Search for the cell housing the specified text and yield its [x, y] center coordinate. 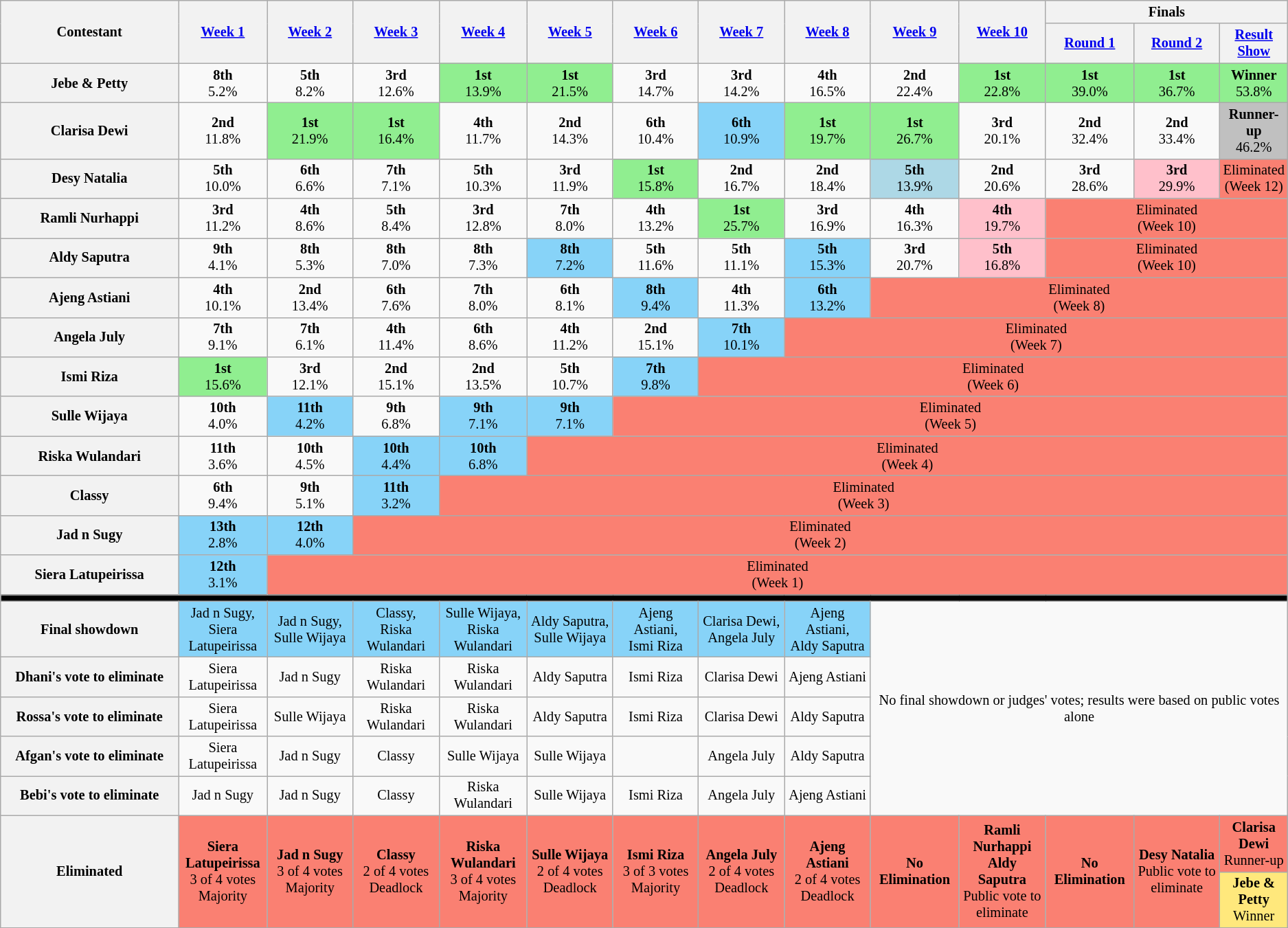
1st 13.9% [484, 83]
6th 10.9% [742, 131]
Siera Latupeirissa3 of 4 votesMajority [223, 871]
5th 10.3% [484, 179]
Week 4 [484, 32]
Final showdown [89, 629]
1st 39.0% [1089, 83]
3rd 11.9% [570, 179]
10th4.5% [310, 456]
5th 15.3% [827, 258]
Clarisa Dewi Runner-up [1254, 844]
6th8.6% [484, 337]
1st 26.7% [915, 131]
8th 5.2% [223, 83]
5th11.6% [655, 258]
1st 21.9% [310, 131]
4th 8.6% [310, 218]
11th4.2% [310, 416]
Dhani's vote to eliminate [89, 677]
Round 1 [1089, 43]
7th10.1% [742, 337]
2nd13.5% [484, 376]
3rd 12.6% [396, 83]
9th5.1% [310, 495]
5th10.7% [570, 376]
4th 11.7% [484, 131]
9th4.1% [223, 258]
Week 9 [915, 32]
Riska Wulandari3 of 4 votesMajority [484, 871]
1st 15.8% [655, 179]
7th8.0% [484, 297]
Classy,Riska Wulandari [396, 629]
Eliminated(Week 4) [907, 456]
4th 13.2% [655, 218]
Runner-up 46.2% [1254, 131]
3rd12.1% [310, 376]
7th9.8% [655, 376]
Sulle Wijaya2 of 4 votesDeadlock [570, 871]
Result Show [1254, 43]
3rd 16.9% [827, 218]
Desy Natalia [89, 179]
Desy NataliaPublic vote to eliminate [1177, 871]
3rd 14.7% [655, 83]
1st 16.4% [396, 131]
1st 36.7% [1177, 83]
Jebe & PettyWinner [1254, 900]
2nd 14.3% [570, 131]
1st 22.8% [1002, 83]
13th2.8% [223, 535]
5th11.1% [742, 258]
Clarisa Dewi, Angela July [742, 629]
2nd 22.4% [915, 83]
4th10.1% [223, 297]
Rossa's vote to eliminate [89, 716]
Eliminated [89, 871]
Eliminated(Week 6) [993, 376]
Jebe & Petty [89, 83]
2nd 16.7% [742, 179]
6th13.2% [827, 297]
Round 2 [1177, 43]
7th 8.0% [570, 218]
3rd 11.2% [223, 218]
3rd 20.1% [1002, 131]
Contestant [89, 32]
Jad n Sugy,Siera Latupeirissa [223, 629]
3rd 12.8% [484, 218]
6th8.1% [570, 297]
8th7.2% [570, 258]
2nd 11.8% [223, 131]
Eliminated(Week 5) [951, 416]
2nd 20.6% [1002, 179]
8th7.0% [396, 258]
1st 19.7% [827, 131]
Eliminated(Week 2) [820, 535]
6th7.6% [396, 297]
6th 10.4% [655, 131]
Ramli NurhappiAldy SaputraPublic vote to eliminate [1002, 871]
10th6.8% [484, 456]
3rd 29.9% [1177, 179]
5th 10.0% [223, 179]
4th11.2% [570, 337]
Ismi Riza3 of 3 votes Majority [655, 871]
12th3.1% [223, 575]
8th5.3% [310, 258]
5th 13.9% [915, 179]
12th4.0% [310, 535]
Week 1 [223, 32]
5th 8.4% [396, 218]
Ajeng Astiani,Ismi Riza [655, 629]
Bebi's vote to eliminate [89, 795]
Eliminated(Week 7) [1036, 337]
2nd 33.4% [1177, 131]
Eliminated(Week 1) [778, 575]
4th11.4% [396, 337]
Classy2 of 4 votes Deadlock [396, 871]
6th 6.6% [310, 179]
1st 25.7% [742, 218]
7th9.1% [223, 337]
1st15.6% [223, 376]
Jad n Sugy,Sulle Wijaya [310, 629]
Week 6 [655, 32]
5th 8.2% [310, 83]
Ajeng Astiani2 of 4 votesDeadlock [827, 871]
7th 7.1% [396, 179]
8th9.4% [655, 297]
2nd 32.4% [1089, 131]
Sulle Wijaya,Riska Wulandari [484, 629]
Afgan's vote to eliminate [89, 756]
3rd 14.2% [742, 83]
Jad n Sugy3 of 4 votesMajority [310, 871]
4th 16.3% [915, 218]
4th 19.7% [1002, 218]
7th6.1% [310, 337]
Winner 53.8% [1254, 83]
11th3.6% [223, 456]
4th 16.5% [827, 83]
2nd13.4% [310, 297]
10th4.4% [396, 456]
6th9.4% [223, 495]
Finals [1166, 12]
Ajeng Astiani,Aldy Saputra [827, 629]
Week 2 [310, 32]
Aldy Saputra,Sulle Wijaya [570, 629]
1st 21.5% [570, 83]
Angela July2 of 4 votesDeadlock [742, 871]
No final showdown or judges' votes; results were based on public votes alone [1079, 708]
Week 8 [827, 32]
3rd20.7% [915, 258]
10th4.0% [223, 416]
Eliminated(Week 3) [864, 495]
8th7.3% [484, 258]
Week 5 [570, 32]
Week 10 [1002, 32]
2nd 18.4% [827, 179]
Eliminated(Week 8) [1079, 297]
5th16.8% [1002, 258]
4th11.3% [742, 297]
Week 3 [396, 32]
3rd 28.6% [1089, 179]
Eliminated(Week 12) [1254, 179]
9th6.8% [396, 416]
Week 7 [742, 32]
Ramli Nurhappi [89, 218]
11th3.2% [396, 495]
